Output the (X, Y) coordinate of the center of the cell containing the given text.  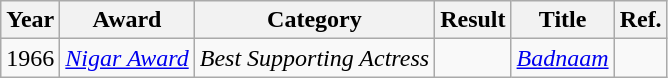
Category (314, 20)
Result (473, 20)
Ref. (640, 20)
Year (30, 20)
Title (562, 20)
1966 (30, 58)
Nigar Award (127, 58)
Best Supporting Actress (314, 58)
Award (127, 20)
Badnaam (562, 58)
